Detect which cell encompasses the target text, then output its [x, y] center coordinate. 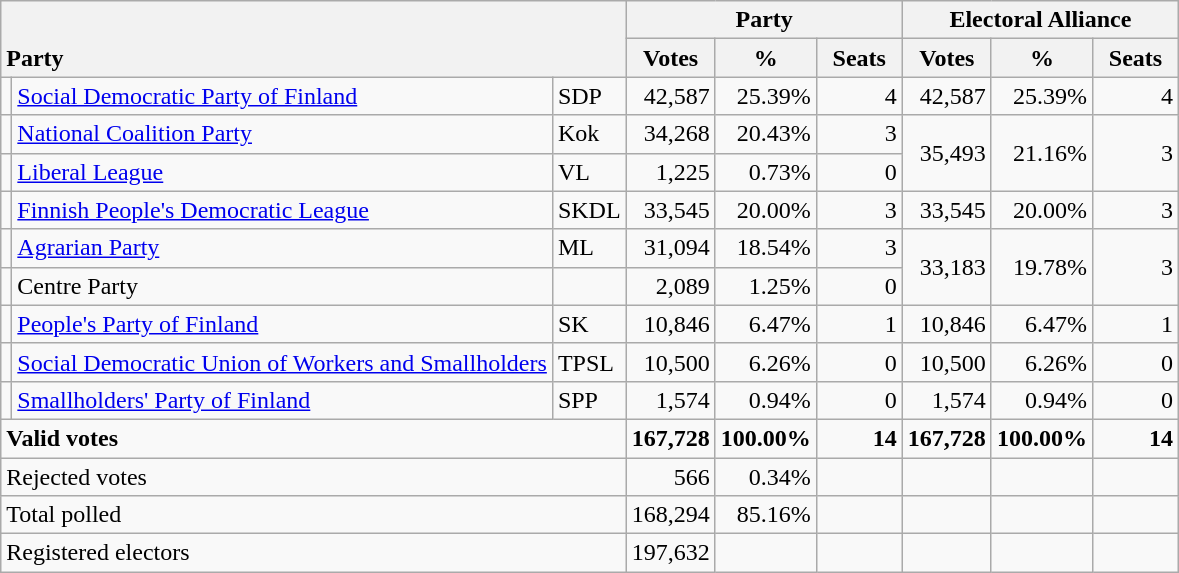
SPP [589, 400]
TPSL [589, 362]
SDP [589, 96]
35,493 [946, 153]
0.73% [766, 172]
Electoral Alliance [1040, 20]
20.43% [766, 134]
566 [670, 477]
Finnish People's Democratic League [282, 210]
85.16% [766, 515]
2,089 [670, 286]
Total polled [314, 515]
197,632 [670, 553]
Kok [589, 134]
34,268 [670, 134]
Agrarian Party [282, 248]
Rejected votes [314, 477]
19.78% [1042, 267]
ML [589, 248]
1,225 [670, 172]
SK [589, 324]
1.25% [766, 286]
Valid votes [314, 438]
People's Party of Finland [282, 324]
18.54% [766, 248]
31,094 [670, 248]
SKDL [589, 210]
Social Democratic Union of Workers and Smallholders [282, 362]
0.34% [766, 477]
Centre Party [282, 286]
Smallholders' Party of Finland [282, 400]
Registered electors [314, 553]
VL [589, 172]
33,183 [946, 267]
21.16% [1042, 153]
National Coalition Party [282, 134]
Social Democratic Party of Finland [282, 96]
168,294 [670, 515]
Liberal League [282, 172]
